From the cell containing the given text, extract its center point as (X, Y) coordinate. 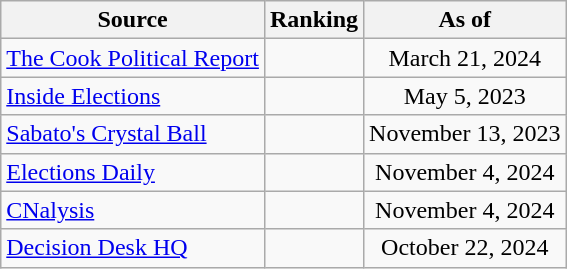
Sabato's Crystal Ball (133, 134)
October 22, 2024 (465, 248)
The Cook Political Report (133, 58)
As of (465, 20)
Inside Elections (133, 96)
Source (133, 20)
March 21, 2024 (465, 58)
Ranking (314, 20)
November 13, 2023 (465, 134)
Decision Desk HQ (133, 248)
Elections Daily (133, 172)
May 5, 2023 (465, 96)
CNalysis (133, 210)
